Determine the [X, Y] coordinate at the center of the cell enclosing the given text.  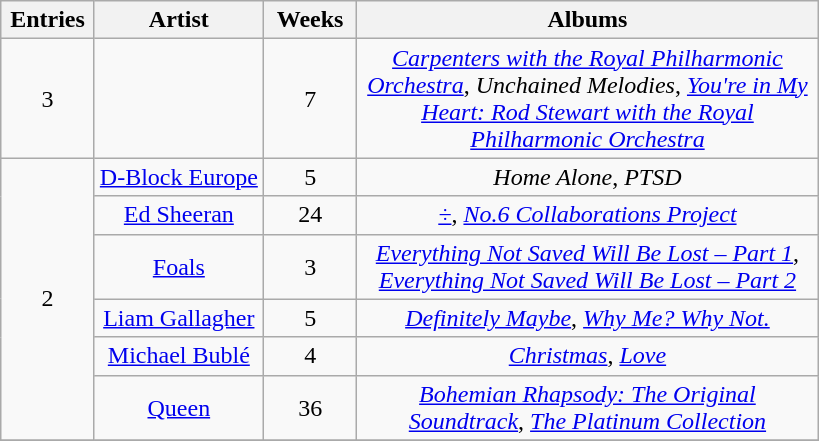
Ed Sheeran [178, 215]
Artist [178, 20]
Christmas, Love [588, 356]
Entries [48, 20]
Michael Bublé [178, 356]
36 [310, 408]
Home Alone, PTSD [588, 177]
7 [310, 98]
Queen [178, 408]
Liam Gallagher [178, 318]
Definitely Maybe, Why Me? Why Not. [588, 318]
Everything Not Saved Will Be Lost – Part 1, Everything Not Saved Will Be Lost – Part 2 [588, 266]
Weeks [310, 20]
÷, No.6 Collaborations Project [588, 215]
Foals [178, 266]
4 [310, 356]
Albums [588, 20]
Carpenters with the Royal Philharmonic Orchestra, Unchained Melodies, You're in My Heart: Rod Stewart with the Royal Philharmonic Orchestra [588, 98]
24 [310, 215]
D-Block Europe [178, 177]
Bohemian Rhapsody: The Original Soundtrack, The Platinum Collection [588, 408]
2 [48, 299]
